Pinpoint the cell where the given text exists, returning its [x, y] midpoint coordinate. 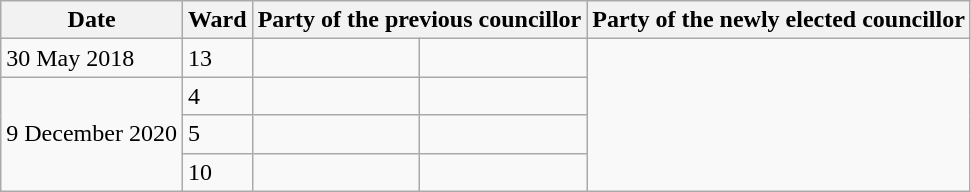
4 [217, 96]
5 [217, 134]
Ward [217, 20]
Party of the newly elected councillor [779, 20]
13 [217, 58]
9 December 2020 [92, 134]
30 May 2018 [92, 58]
10 [217, 172]
Party of the previous councillor [420, 20]
Date [92, 20]
